Return the (X, Y) coordinate for the center point of the cell that contains the specified text.  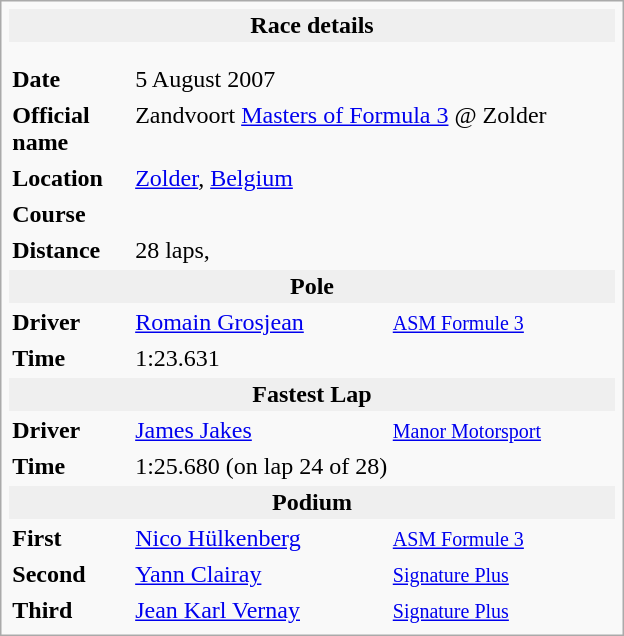
Yann Clairay (260, 574)
Jean Karl Vernay (260, 610)
Location (69, 178)
Pole (312, 286)
Second (69, 574)
Manor Motorsport (502, 430)
James Jakes (260, 430)
Official name (69, 129)
Fastest Lap (312, 394)
Race details (312, 26)
Date (69, 80)
1:23.631 (374, 358)
Distance (69, 250)
1:25.680 (on lap 24 of 28) (374, 466)
5 August 2007 (260, 80)
First (69, 538)
Podium (312, 502)
Course (69, 214)
Romain Grosjean (260, 322)
Zandvoort Masters of Formula 3 @ Zolder (374, 129)
28 laps, (374, 250)
Nico Hülkenberg (260, 538)
Third (69, 610)
Zolder, Belgium (374, 178)
